Identify which cell holds the provided text, then report its [x, y] central coordinate. 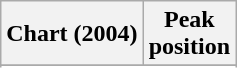
Peakposition [189, 34]
Chart (2004) [72, 34]
